Return [x, y] of the center of cell containing provided text 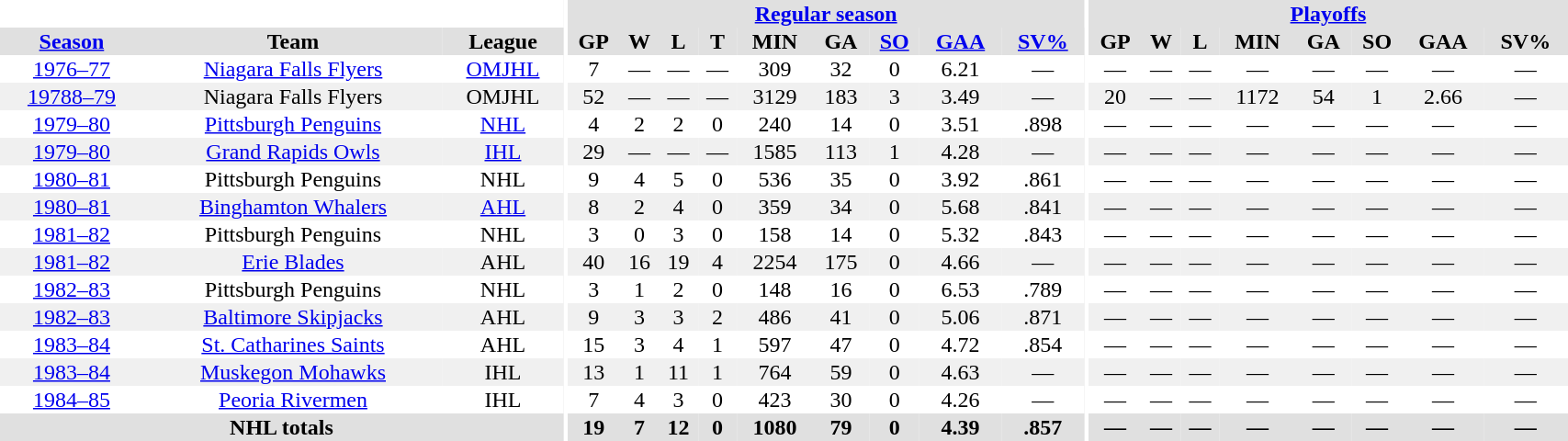
Team [293, 41]
4.63 [961, 372]
.843 [1043, 234]
4.28 [961, 152]
309 [774, 69]
113 [841, 152]
13 [593, 372]
597 [774, 345]
79 [841, 427]
3.49 [961, 96]
20 [1115, 96]
3.92 [961, 179]
1976–77 [72, 69]
3.51 [961, 124]
5.06 [961, 317]
1172 [1258, 96]
32 [841, 69]
5.32 [961, 234]
12 [678, 427]
158 [774, 234]
240 [774, 124]
.861 [1043, 179]
6.21 [961, 69]
15 [593, 345]
536 [774, 179]
Playoffs [1328, 14]
.898 [1043, 124]
4.39 [961, 427]
41 [841, 317]
11 [678, 372]
486 [774, 317]
.789 [1043, 289]
T [718, 41]
.871 [1043, 317]
52 [593, 96]
40 [593, 262]
NHL totals [281, 427]
423 [774, 400]
30 [841, 400]
764 [774, 372]
.841 [1043, 207]
.854 [1043, 345]
Erie Blades [293, 262]
148 [774, 289]
4.72 [961, 345]
183 [841, 96]
Peoria Rivermen [293, 400]
359 [774, 207]
4.66 [961, 262]
4.26 [961, 400]
2254 [774, 262]
League [503, 41]
8 [593, 207]
6.53 [961, 289]
Baltimore Skipjacks [293, 317]
47 [841, 345]
35 [841, 179]
Regular season [827, 14]
2.66 [1444, 96]
Grand Rapids Owls [293, 152]
.857 [1043, 427]
5 [678, 179]
5.68 [961, 207]
19788–79 [72, 96]
St. Catharines Saints [293, 345]
1984–85 [72, 400]
Muskegon Mohawks [293, 372]
34 [841, 207]
175 [841, 262]
29 [593, 152]
Binghamton Whalers [293, 207]
3129 [774, 96]
1080 [774, 427]
59 [841, 372]
54 [1323, 96]
Season [72, 41]
1585 [774, 152]
